Search for the cell housing the specified text and yield its [X, Y] center coordinate. 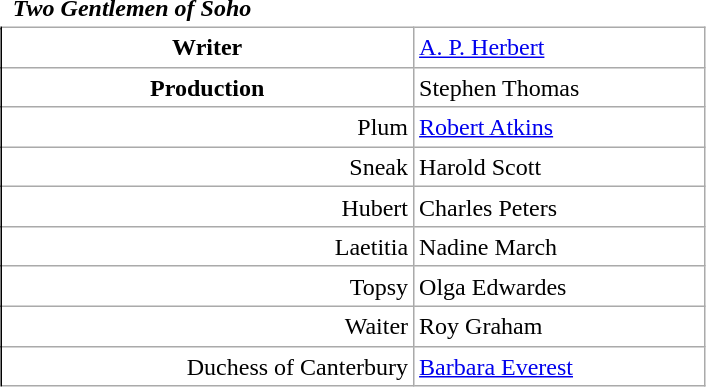
Writer [208, 47]
Laetitia [208, 247]
Barbara Everest [560, 366]
Waiter [208, 326]
Topsy [208, 286]
Harold Scott [560, 167]
Roy Graham [560, 326]
Sneak [208, 167]
Hubert [208, 207]
Nadine March [560, 247]
Stephen Thomas [560, 87]
Olga Edwardes [560, 286]
Plum [208, 127]
Duchess of Canterbury [208, 366]
A. P. Herbert [560, 47]
Production [208, 87]
Robert Atkins [560, 127]
Charles Peters [560, 207]
